Locate the cell with the specified text and output its [X, Y] center coordinate. 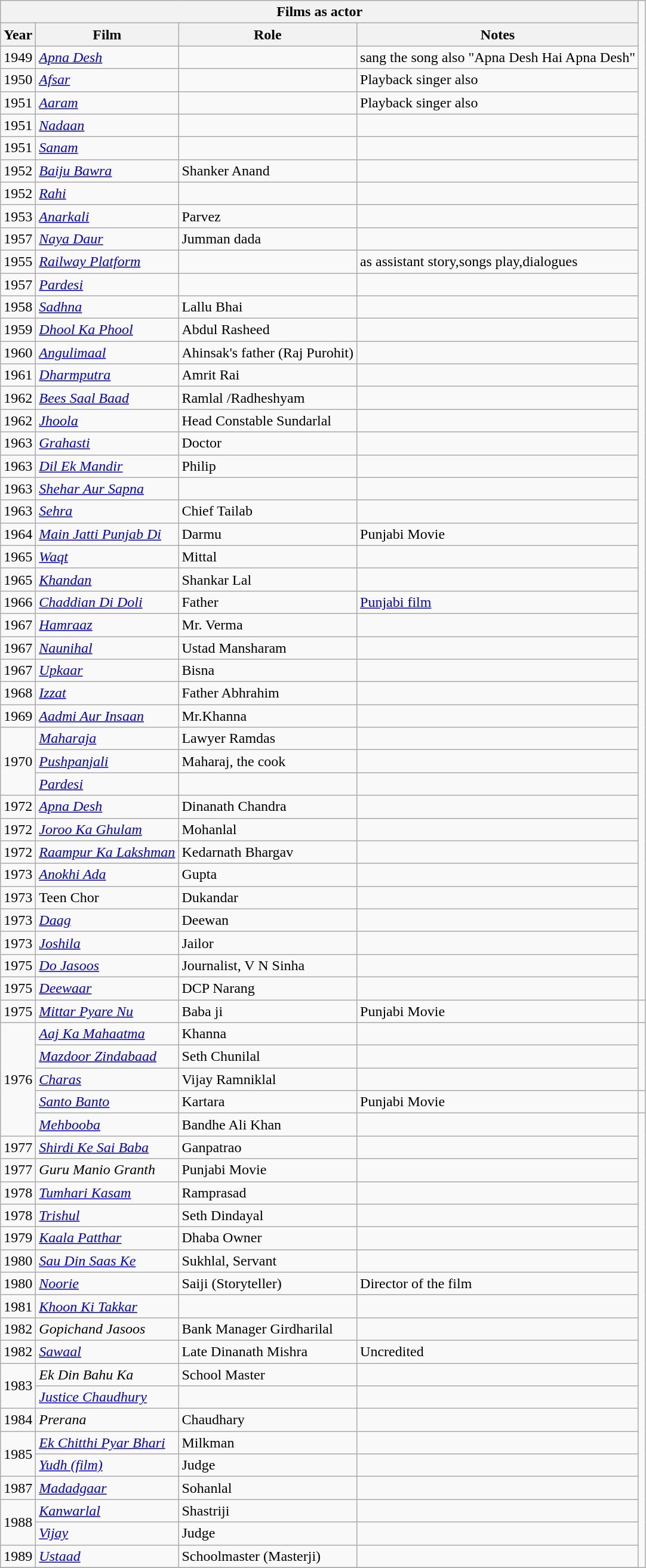
Jailor [267, 943]
sang the song also "Apna Desh Hai Apna Desh" [498, 57]
Khanna [267, 1034]
Deewan [267, 920]
1969 [18, 716]
Vijay Ramniklal [267, 1079]
Naunihal [107, 647]
Doctor [267, 443]
Bisna [267, 671]
Notes [498, 35]
Father Abhrahim [267, 693]
1981 [18, 1306]
Chaddian Di Doli [107, 602]
Khandan [107, 579]
Shehar Aur Sapna [107, 489]
Baiju Bawra [107, 171]
Vijay [107, 1533]
Ahinsak's father (Raj Purohit) [267, 353]
Pushpanjali [107, 761]
1955 [18, 261]
Sohanlal [267, 1488]
Ustaad [107, 1556]
Baba ji [267, 1011]
1960 [18, 353]
Shirdi Ke Sai Baba [107, 1147]
Jumman dada [267, 239]
Father [267, 602]
Chaudhary [267, 1420]
Shankar Lal [267, 579]
Dharmputra [107, 375]
Films as actor [320, 12]
Mittar Pyare Nu [107, 1011]
Mittal [267, 557]
1988 [18, 1522]
Late Dinanath Mishra [267, 1351]
Seth Chunilal [267, 1057]
Waqt [107, 557]
Joshila [107, 943]
Anarkali [107, 216]
Darmu [267, 534]
School Master [267, 1374]
1987 [18, 1488]
1970 [18, 761]
Santo Banto [107, 1102]
Maharaja [107, 739]
Prerana [107, 1420]
Deewaar [107, 988]
Hamraaz [107, 625]
Mehbooba [107, 1125]
1959 [18, 330]
Dhool Ka Phool [107, 330]
Uncredited [498, 1351]
Sanam [107, 148]
Ek Chitthi Pyar Bhari [107, 1443]
Mohanlal [267, 829]
Ek Din Bahu Ka [107, 1374]
Kartara [267, 1102]
Aaj Ka Mahaatma [107, 1034]
Chief Tailab [267, 511]
Yudh (film) [107, 1465]
Anokhi Ada [107, 875]
Teen Chor [107, 897]
1989 [18, 1556]
Seth Dindayal [267, 1215]
Year [18, 35]
1950 [18, 80]
Milkman [267, 1443]
Izzat [107, 693]
Dukandar [267, 897]
1985 [18, 1454]
Kedarnath Bhargav [267, 852]
Head Constable Sundarlal [267, 421]
1949 [18, 57]
Dil Ek Mandir [107, 466]
Madadgaar [107, 1488]
Khoon Ki Takkar [107, 1306]
Shastriji [267, 1511]
Gopichand Jasoos [107, 1329]
Aadmi Aur Insaan [107, 716]
1983 [18, 1385]
Ramprasad [267, 1193]
Guru Manio Granth [107, 1170]
Railway Platform [107, 261]
Kaala Patthar [107, 1238]
Afsar [107, 80]
Saiji (Storyteller) [267, 1283]
Philip [267, 466]
Jhoola [107, 421]
Main Jatti Punjab Di [107, 534]
Lawyer Ramdas [267, 739]
Ustad Mansharam [267, 647]
Daag [107, 920]
1968 [18, 693]
1976 [18, 1079]
Noorie [107, 1283]
Do Jasoos [107, 965]
Raampur Ka Lakshman [107, 852]
Abdul Rasheed [267, 330]
Upkaar [107, 671]
Dhaba Owner [267, 1238]
Lallu Bhai [267, 307]
Mr. Verma [267, 625]
Kanwarlal [107, 1511]
Gupta [267, 875]
DCP Narang [267, 988]
Shanker Anand [267, 171]
Ramlal /Radheshyam [267, 398]
Naya Daur [107, 239]
as assistant story,songs play,dialogues [498, 261]
Sadhna [107, 307]
1961 [18, 375]
Mr.Khanna [267, 716]
Angulimaal [107, 353]
Charas [107, 1079]
Sukhlal, Servant [267, 1261]
Rahi [107, 193]
1984 [18, 1420]
Director of the film [498, 1283]
Bank Manager Girdharilal [267, 1329]
Mazdoor Zindabaad [107, 1057]
Justice Chaudhury [107, 1397]
Parvez [267, 216]
Journalist, V N Sinha [267, 965]
1953 [18, 216]
Grahasti [107, 443]
Maharaj, the cook [267, 761]
1966 [18, 602]
Bees Saal Baad [107, 398]
Role [267, 35]
Tumhari Kasam [107, 1193]
Punjabi film [498, 602]
Sehra [107, 511]
1958 [18, 307]
Film [107, 35]
Trishul [107, 1215]
Schoolmaster (Masterji) [267, 1556]
Dinanath Chandra [267, 807]
Sawaal [107, 1351]
Ganpatrao [267, 1147]
1979 [18, 1238]
Joroo Ka Ghulam [107, 829]
Sau Din Saas Ke [107, 1261]
1964 [18, 534]
Amrit Rai [267, 375]
Aaram [107, 103]
Nadaan [107, 125]
Bandhe Ali Khan [267, 1125]
